Determine the (x, y) coordinate at the center of the cell enclosing the given text.  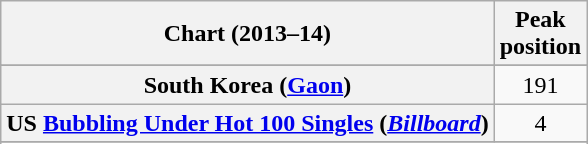
4 (540, 123)
US Bubbling Under Hot 100 Singles (Billboard) (248, 123)
191 (540, 85)
Chart (2013–14) (248, 34)
South Korea (Gaon) (248, 85)
Peakposition (540, 34)
